Locate the cell with the specified text and output its [X, Y] center coordinate. 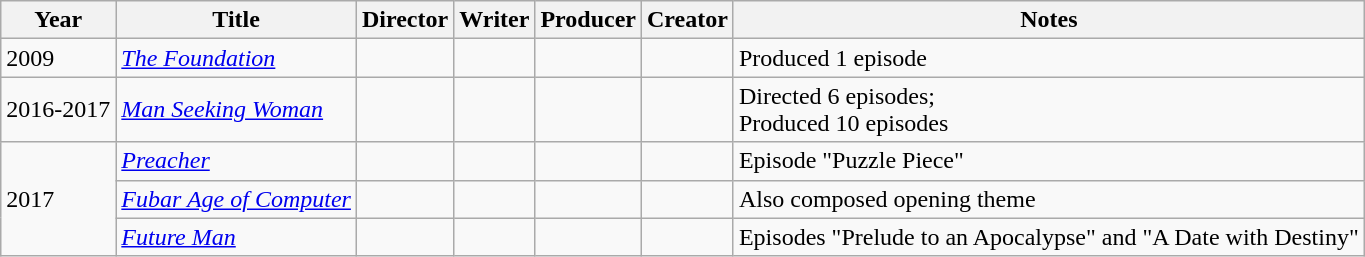
Future Man [236, 237]
Directed 6 episodes;Produced 10 episodes [1048, 110]
Preacher [236, 161]
Episode "Puzzle Piece" [1048, 161]
Notes [1048, 20]
Fubar Age of Computer [236, 199]
Producer [588, 20]
2009 [58, 58]
Director [404, 20]
Episodes "Prelude to an Apocalypse" and "A Date with Destiny" [1048, 237]
Produced 1 episode [1048, 58]
Also composed opening theme [1048, 199]
2017 [58, 199]
Title [236, 20]
Creator [688, 20]
2016-2017 [58, 110]
The Foundation [236, 58]
Writer [494, 20]
Man Seeking Woman [236, 110]
Year [58, 20]
